From the cell containing the given text, extract its center point as [x, y] coordinate. 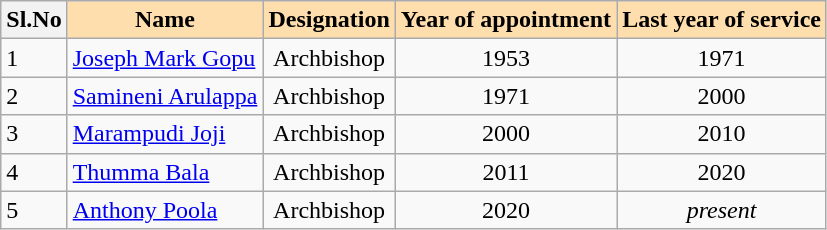
Name [165, 20]
Last year of service [722, 20]
3 [34, 134]
1953 [506, 58]
Joseph Mark Gopu [165, 58]
present [722, 210]
5 [34, 210]
Samineni Arulappa [165, 96]
Thumma Bala [165, 172]
Anthony Poola [165, 210]
Sl.No [34, 20]
2011 [506, 172]
2010 [722, 134]
2 [34, 96]
1 [34, 58]
4 [34, 172]
Designation [329, 20]
Marampudi Joji [165, 134]
Year of appointment [506, 20]
